Locate the cell with the specified text and output its (x, y) center coordinate. 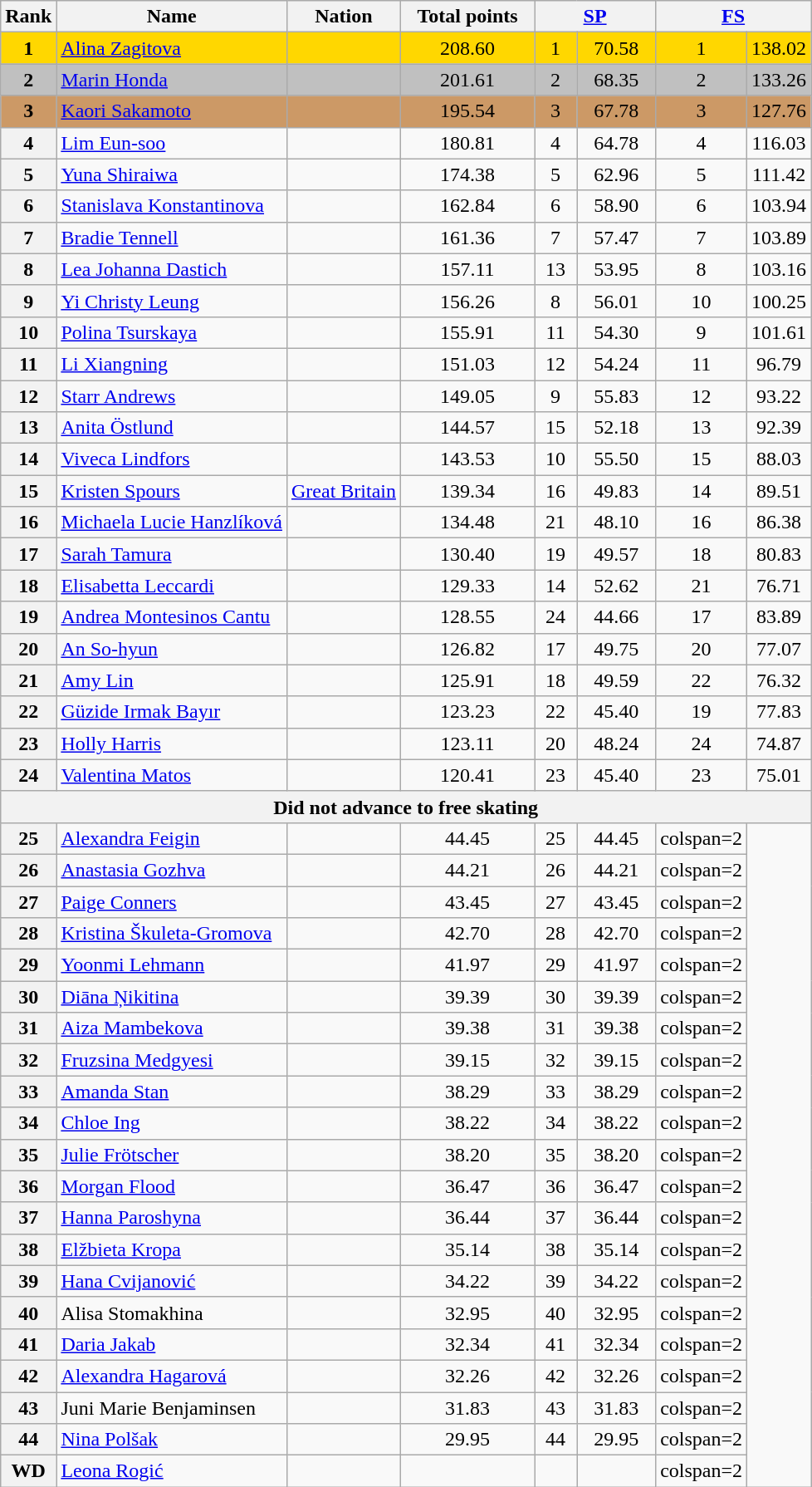
Viveca Lindfors (172, 459)
Andrea Montesinos Cantu (172, 617)
Anastasia Gozhva (172, 870)
100.25 (779, 301)
49.83 (616, 491)
70.58 (616, 48)
49.57 (616, 554)
Holly Harris (172, 743)
201.61 (467, 80)
89.51 (779, 491)
Morgan Flood (172, 1186)
Chloe Ing (172, 1123)
An So-hyun (172, 649)
76.71 (779, 586)
44.66 (616, 617)
Total points (467, 17)
Lea Johanna Dastich (172, 269)
Amy Lin (172, 680)
48.10 (616, 523)
134.48 (467, 523)
Great Britain (344, 491)
Li Xiangning (172, 364)
49.75 (616, 649)
62.96 (616, 174)
52.18 (616, 428)
162.84 (467, 206)
Anita Östlund (172, 428)
143.53 (467, 459)
128.55 (467, 617)
125.91 (467, 680)
83.89 (779, 617)
133.26 (779, 80)
56.01 (616, 301)
88.03 (779, 459)
68.35 (616, 80)
WD (28, 1471)
49.59 (616, 680)
77.83 (779, 712)
Daria Jakab (172, 1344)
Name (172, 17)
103.94 (779, 206)
Did not advance to free skating (406, 807)
55.50 (616, 459)
129.33 (467, 586)
Kristina Škuleta-Gromova (172, 934)
130.40 (467, 554)
139.34 (467, 491)
116.03 (779, 143)
Kaori Sakamoto (172, 111)
138.02 (779, 48)
174.38 (467, 174)
161.36 (467, 238)
126.82 (467, 649)
Alisa Stomakhina (172, 1313)
77.07 (779, 649)
54.30 (616, 332)
Diāna Ņikitina (172, 997)
111.42 (779, 174)
103.16 (779, 269)
Alina Zagitova (172, 48)
156.26 (467, 301)
Valentina Matos (172, 775)
86.38 (779, 523)
SP (595, 17)
54.24 (616, 364)
127.76 (779, 111)
Sarah Tamura (172, 554)
180.81 (467, 143)
Paige Conners (172, 901)
Elžbieta Kropa (172, 1249)
Hanna Paroshyna (172, 1218)
Elisabetta Leccardi (172, 586)
Alexandra Feigin (172, 838)
Yuna Shiraiwa (172, 174)
120.41 (467, 775)
Lim Eun-soo (172, 143)
Julie Frötscher (172, 1155)
58.90 (616, 206)
208.60 (467, 48)
Polina Tsurskaya (172, 332)
Aiza Mambekova (172, 1028)
57.47 (616, 238)
155.91 (467, 332)
Nation (344, 17)
Rank (28, 17)
Güzide Irmak Bayır (172, 712)
76.32 (779, 680)
Amanda Stan (172, 1092)
67.78 (616, 111)
149.05 (467, 396)
103.89 (779, 238)
93.22 (779, 396)
Juni Marie Benjaminsen (172, 1408)
Leona Rogić (172, 1471)
123.11 (467, 743)
144.57 (467, 428)
74.87 (779, 743)
Fruzsina Medgyesi (172, 1060)
Bradie Tennell (172, 238)
96.79 (779, 364)
123.23 (467, 712)
Starr Andrews (172, 396)
53.95 (616, 269)
101.61 (779, 332)
Alexandra Hagarová (172, 1376)
Stanislava Konstantinova (172, 206)
52.62 (616, 586)
Nina Polšak (172, 1440)
Marin Honda (172, 80)
Michaela Lucie Hanzlíková (172, 523)
Hana Cvijanović (172, 1281)
64.78 (616, 143)
151.03 (467, 364)
92.39 (779, 428)
Yi Christy Leung (172, 301)
80.83 (779, 554)
48.24 (616, 743)
55.83 (616, 396)
157.11 (467, 269)
FS (734, 17)
Yoonmi Lehmann (172, 965)
Kristen Spours (172, 491)
75.01 (779, 775)
195.54 (467, 111)
